Output the [x, y] coordinate of the center of the cell containing the given text.  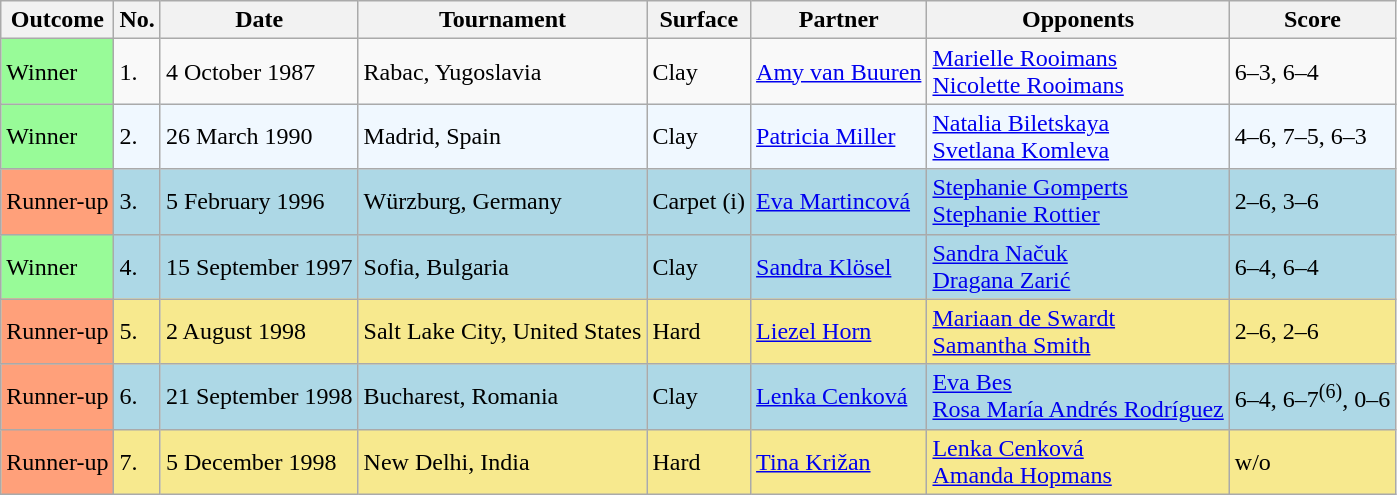
3. [137, 202]
Tina Križan [839, 462]
Eva Bes Rosa María Andrés Rodríguez [1078, 396]
Stephanie Gomperts Stephanie Rottier [1078, 202]
Opponents [1078, 20]
Outcome [58, 20]
Partner [839, 20]
Sandra Načuk Dragana Zarić [1078, 266]
2–6, 2–6 [1312, 332]
21 September 1998 [259, 396]
Score [1312, 20]
Lenka Cenková [839, 396]
4 October 1987 [259, 72]
No. [137, 20]
2–6, 3–6 [1312, 202]
5 December 1998 [259, 462]
6–3, 6–4 [1312, 72]
2. [137, 136]
Sofia, Bulgaria [502, 266]
Carpet (i) [699, 202]
Patricia Miller [839, 136]
New Delhi, India [502, 462]
Amy van Buuren [839, 72]
Rabac, Yugoslavia [502, 72]
6–4, 6–7(6), 0–6 [1312, 396]
4. [137, 266]
Bucharest, Romania [502, 396]
w/o [1312, 462]
Mariaan de Swardt Samantha Smith [1078, 332]
5 February 1996 [259, 202]
1. [137, 72]
Date [259, 20]
Surface [699, 20]
Lenka Cenková Amanda Hopmans [1078, 462]
Sandra Klösel [839, 266]
Madrid, Spain [502, 136]
7. [137, 462]
Tournament [502, 20]
2 August 1998 [259, 332]
Liezel Horn [839, 332]
4–6, 7–5, 6–3 [1312, 136]
26 March 1990 [259, 136]
6. [137, 396]
Würzburg, Germany [502, 202]
Marielle Rooimans Nicolette Rooimans [1078, 72]
5. [137, 332]
6–4, 6–4 [1312, 266]
Natalia Biletskaya Svetlana Komleva [1078, 136]
Eva Martincová [839, 202]
Salt Lake City, United States [502, 332]
15 September 1997 [259, 266]
